Determine the [X, Y] coordinate at the center of the cell enclosing the given text.  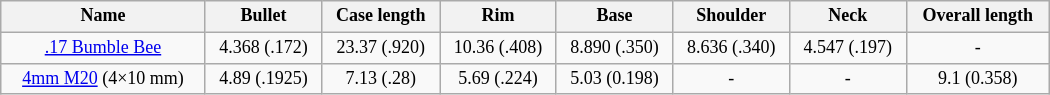
8.890 (.350) [614, 48]
5.03 (0.198) [614, 78]
Rim [498, 16]
Bullet [264, 16]
Base [614, 16]
4mm M20 (4×10 mm) [103, 78]
Shoulder [732, 16]
5.69 (.224) [498, 78]
7.13 (.28) [381, 78]
9.1 (0.358) [978, 78]
4.547 (.197) [848, 48]
Neck [848, 16]
10.36 (.408) [498, 48]
Name [103, 16]
8.636 (.340) [732, 48]
4.89 (.1925) [264, 78]
.17 Bumble Bee [103, 48]
Case length [381, 16]
23.37 (.920) [381, 48]
4.368 (.172) [264, 48]
Overall length [978, 16]
